For the text-containing cell, return its midpoint in (X, Y) coordinate format. 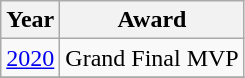
Grand Final MVP (152, 58)
2020 (30, 58)
Award (152, 20)
Year (30, 20)
